Locate the cell with the specified text and output its [X, Y] center coordinate. 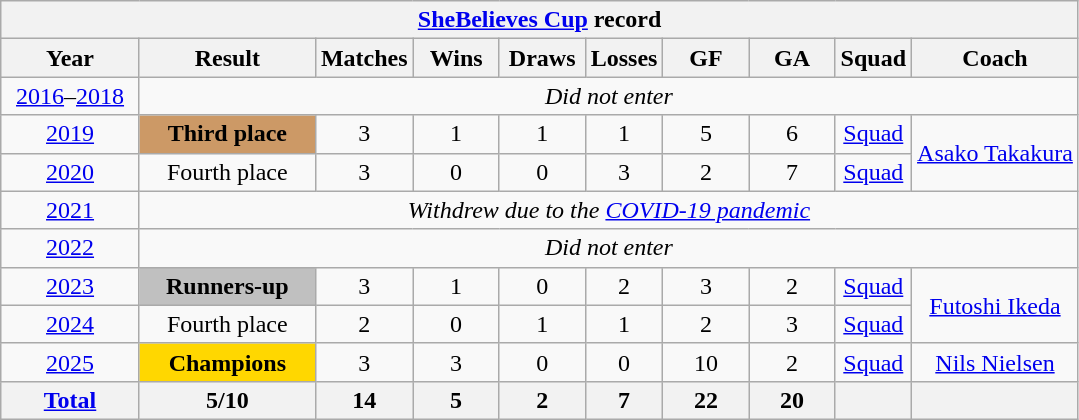
Runners-up [227, 286]
Year [70, 58]
2024 [70, 324]
2016–2018 [70, 96]
6 [792, 134]
Total [70, 400]
Wins [456, 58]
2019 [70, 134]
2020 [70, 172]
Withdrew due to the COVID-19 pandemic [608, 210]
2022 [70, 248]
2025 [70, 362]
10 [706, 362]
Coach [996, 58]
Losses [624, 58]
2021 [70, 210]
Asako Takakura [996, 153]
Nils Nielsen [996, 362]
2023 [70, 286]
Result [227, 58]
Draws [542, 58]
14 [364, 400]
Futoshi Ikeda [996, 305]
SheBelieves Cup record [540, 20]
Champions [227, 362]
GA [792, 58]
GF [706, 58]
Third place [227, 134]
20 [792, 400]
Matches [364, 58]
22 [706, 400]
5/10 [227, 400]
